Scan for the cell matching the given text and deliver its [X, Y] coordinate at center. 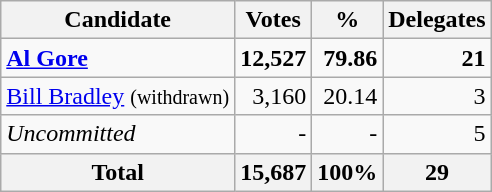
Bill Bradley (withdrawn) [118, 96]
15,687 [274, 172]
29 [437, 172]
3,160 [274, 96]
Total [118, 172]
Delegates [437, 20]
20.14 [348, 96]
5 [437, 134]
12,527 [274, 58]
79.86 [348, 58]
Votes [274, 20]
21 [437, 58]
100% [348, 172]
Uncommitted [118, 134]
Candidate [118, 20]
% [348, 20]
Al Gore [118, 58]
3 [437, 96]
